Search for the cell housing the specified text and yield its [X, Y] center coordinate. 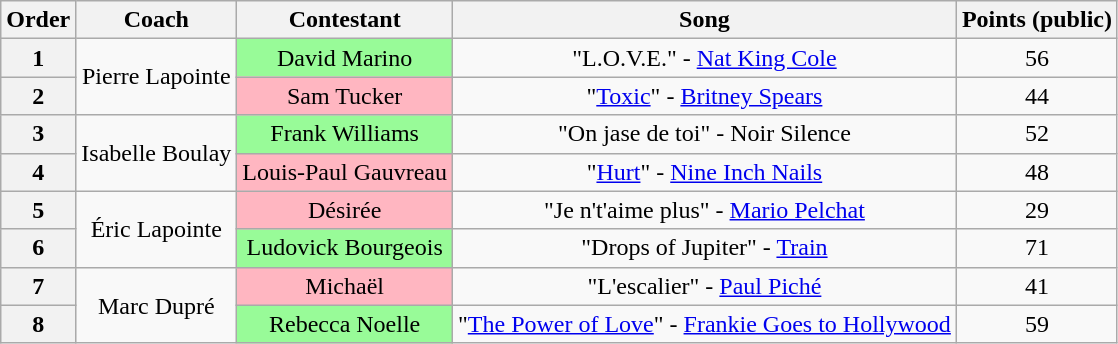
59 [1036, 324]
David Marino [345, 58]
8 [38, 324]
41 [1036, 286]
Ludovick Bourgeois [345, 248]
Frank Williams [345, 134]
44 [1036, 96]
48 [1036, 172]
4 [38, 172]
Order [38, 20]
"L'escalier" - Paul Piché [704, 286]
3 [38, 134]
5 [38, 210]
1 [38, 58]
29 [1036, 210]
Pierre Lapointe [156, 77]
71 [1036, 248]
"Drops of Jupiter" - Train [704, 248]
Désirée [345, 210]
Rebecca Noelle [345, 324]
Michaël [345, 286]
"Toxic" - Britney Spears [704, 96]
Coach [156, 20]
"Je n't'aime plus" - Mario Pelchat [704, 210]
6 [38, 248]
52 [1036, 134]
56 [1036, 58]
"L.O.V.E." - Nat King Cole [704, 58]
2 [38, 96]
Song [704, 20]
Points (public) [1036, 20]
Isabelle Boulay [156, 153]
"Hurt" - Nine Inch Nails [704, 172]
Éric Lapointe [156, 229]
Louis-Paul Gauvreau [345, 172]
Sam Tucker [345, 96]
"The Power of Love" - Frankie Goes to Hollywood [704, 324]
"On jase de toi" - Noir Silence [704, 134]
Contestant [345, 20]
Marc Dupré [156, 305]
7 [38, 286]
